Return the (X, Y) coordinate for the center point of the cell that contains the specified text.  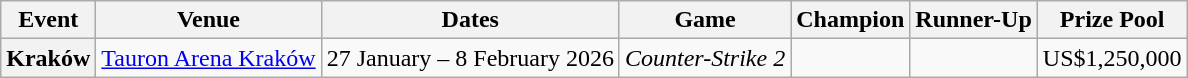
Runner-Up (974, 20)
Prize Pool (1112, 20)
Dates (470, 20)
Game (704, 20)
US$1,250,000 (1112, 58)
27 January – 8 February 2026 (470, 58)
Kraków (48, 58)
Counter-Strike 2 (704, 58)
Champion (850, 20)
Tauron Arena Kraków (208, 58)
Event (48, 20)
Venue (208, 20)
